Detect which cell encompasses the target text, then output its (x, y) center coordinate. 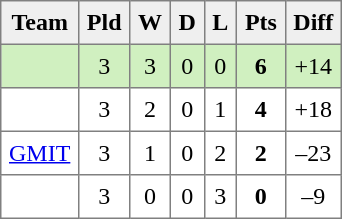
Pts (261, 23)
Diff (313, 23)
4 (261, 110)
–9 (313, 197)
L (220, 23)
Pld (104, 23)
D (187, 23)
6 (261, 66)
+18 (313, 110)
+14 (313, 66)
W (150, 23)
GMIT (40, 153)
–23 (313, 153)
Team (40, 23)
